From the cell containing the given text, extract its center point as (X, Y) coordinate. 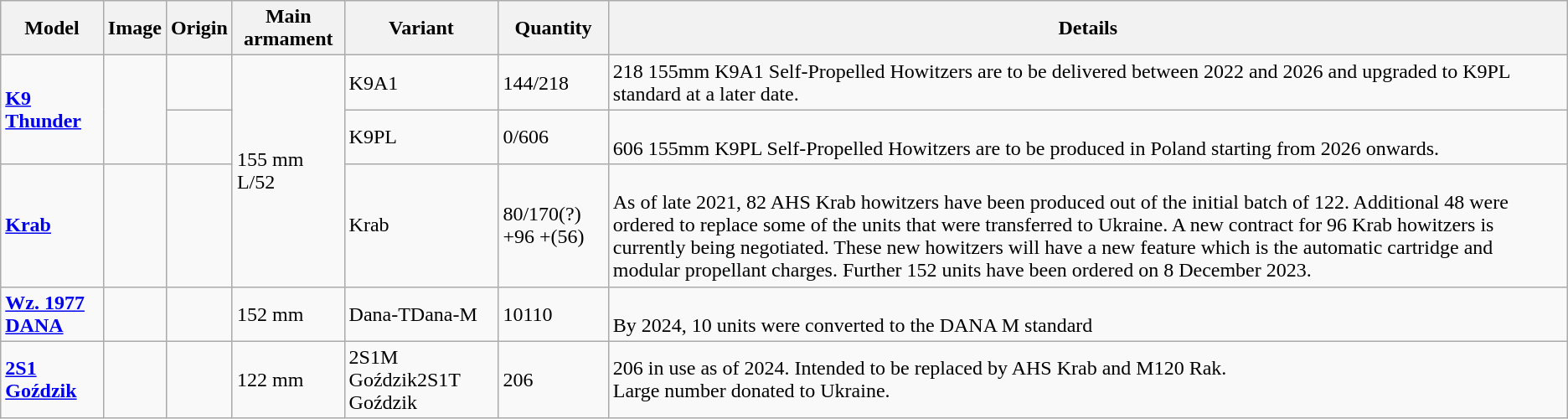
Details (1087, 28)
Dana-TDana-M (421, 313)
K9PL (421, 137)
2S1M Goździk2S1T Goździk (421, 380)
Main armament (288, 28)
122 mm (288, 380)
Origin (199, 28)
10110 (553, 313)
By 2024, 10 units were converted to the DANA M standard (1087, 313)
152 mm (288, 313)
Image (134, 28)
0/606 (553, 137)
144/218 (553, 82)
K9A1 (421, 82)
Quantity (553, 28)
206 in use as of 2024. Intended to be replaced by AHS Krab and M120 Rak.Large number donated to Ukraine. (1087, 380)
206 (553, 380)
K9 Thunder (52, 110)
Wz. 1977 DANA (52, 313)
155 mm L/52 (288, 171)
2S1 Goździk (52, 380)
Variant (421, 28)
606 155mm K9PL Self-Propelled Howitzers are to be produced in Poland starting from 2026 onwards. (1087, 137)
Model (52, 28)
218 155mm K9A1 Self-Propelled Howitzers are to be delivered between 2022 and 2026 and upgraded to K9PL standard at a later date. (1087, 82)
80/170(?) +96 +(56) (553, 225)
